Provide the [X, Y] coordinate of the cell's center where the given text is located.  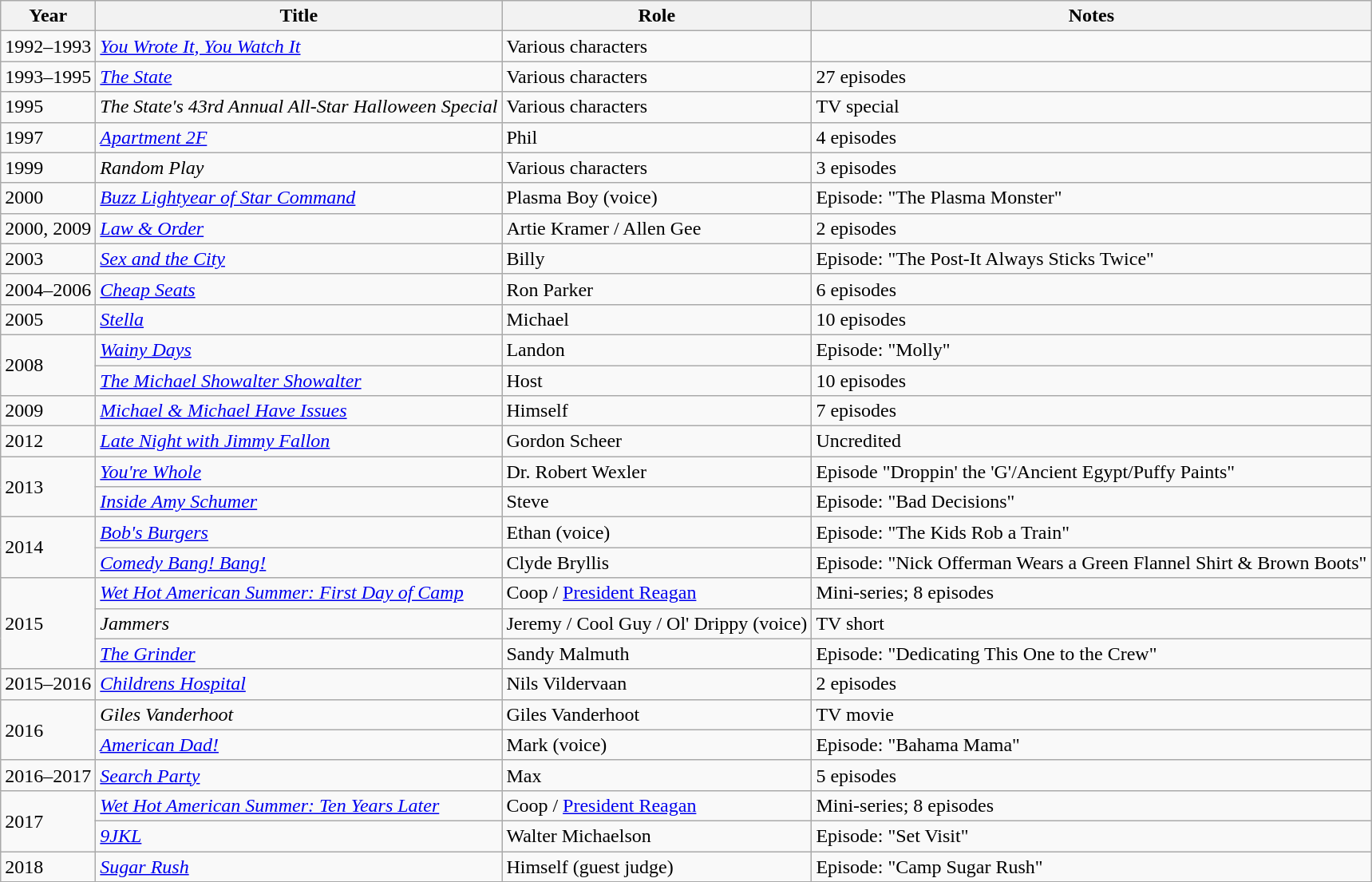
Plasma Boy (voice) [657, 198]
Episode: "Molly" [1092, 350]
Search Party [299, 775]
Sandy Malmuth [657, 654]
Episode: "Bad Decisions" [1092, 502]
2004–2006 [48, 289]
Wet Hot American Summer: First Day of Camp [299, 593]
Nils Vildervaan [657, 684]
TV short [1092, 623]
Apartment 2F [299, 137]
The Michael Showalter Showalter [299, 381]
Steve [657, 502]
3 episodes [1092, 168]
Himself (guest judge) [657, 866]
Phil [657, 137]
1995 [48, 107]
5 episodes [1092, 775]
2012 [48, 441]
7 episodes [1092, 411]
Uncredited [1092, 441]
Episode: "Bahama Mama" [1092, 745]
Random Play [299, 168]
Stella [299, 319]
2003 [48, 259]
Michael [657, 319]
You Wrote It, You Watch It [299, 46]
Michael & Michael Have Issues [299, 411]
Sex and the City [299, 259]
2009 [48, 411]
TV movie [1092, 714]
Episode "Droppin' the 'G'/Ancient Egypt/Puffy Paints" [1092, 472]
Buzz Lightyear of Star Command [299, 198]
Host [657, 381]
Comedy Bang! Bang! [299, 563]
Notes [1092, 16]
Ron Parker [657, 289]
Walter Michaelson [657, 836]
Law & Order [299, 228]
2015 [48, 623]
Childrens Hospital [299, 684]
Gordon Scheer [657, 441]
6 episodes [1092, 289]
Episode: "The Post-It Always Sticks Twice" [1092, 259]
2016–2017 [48, 775]
Episode: "Camp Sugar Rush" [1092, 866]
Dr. Robert Wexler [657, 472]
Max [657, 775]
Episode: "The Plasma Monster" [1092, 198]
TV special [1092, 107]
Billy [657, 259]
You're Whole [299, 472]
2005 [48, 319]
2016 [48, 730]
4 episodes [1092, 137]
Episode: "Dedicating This One to the Crew" [1092, 654]
1993–1995 [48, 77]
Himself [657, 411]
The State's 43rd Annual All-Star Halloween Special [299, 107]
Episode: "Set Visit" [1092, 836]
Year [48, 16]
Jeremy / Cool Guy / Ol' Drippy (voice) [657, 623]
2008 [48, 365]
Wainy Days [299, 350]
Episode: "Nick Offerman Wears a Green Flannel Shirt & Brown Boots" [1092, 563]
Jammers [299, 623]
Episode: "The Kids Rob a Train" [1092, 532]
Cheap Seats [299, 289]
1997 [48, 137]
Title [299, 16]
2000, 2009 [48, 228]
Clyde Bryllis [657, 563]
2015–2016 [48, 684]
Sugar Rush [299, 866]
2000 [48, 198]
The State [299, 77]
The Grinder [299, 654]
2018 [48, 866]
9JKL [299, 836]
2013 [48, 487]
27 episodes [1092, 77]
Landon [657, 350]
1999 [48, 168]
Wet Hot American Summer: Ten Years Later [299, 805]
American Dad! [299, 745]
Artie Kramer / Allen Gee [657, 228]
Late Night with Jimmy Fallon [299, 441]
Mark (voice) [657, 745]
Ethan (voice) [657, 532]
Bob's Burgers [299, 532]
2017 [48, 821]
Role [657, 16]
Inside Amy Schumer [299, 502]
2014 [48, 548]
1992–1993 [48, 46]
